Provide the [X, Y] coordinate of the cell's center where the given text is located.  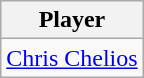
Player [72, 20]
Chris Chelios [72, 58]
